Find where the given text appears and provide that cell's center as (X, Y) coordinate. 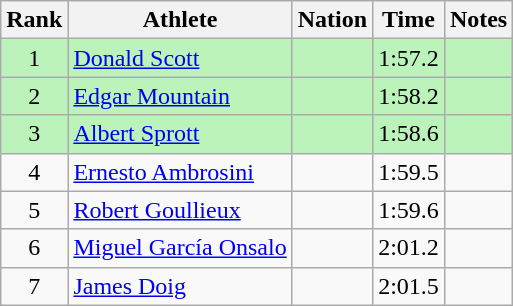
Notes (478, 20)
5 (34, 210)
1 (34, 58)
Miguel García Onsalo (180, 248)
Ernesto Ambrosini (180, 172)
Edgar Mountain (180, 96)
Time (409, 20)
4 (34, 172)
2:01.5 (409, 286)
1:58.6 (409, 134)
1:57.2 (409, 58)
2:01.2 (409, 248)
1:59.5 (409, 172)
7 (34, 286)
1:59.6 (409, 210)
3 (34, 134)
Athlete (180, 20)
Nation (332, 20)
James Doig (180, 286)
6 (34, 248)
Albert Sprott (180, 134)
Rank (34, 20)
1:58.2 (409, 96)
Donald Scott (180, 58)
2 (34, 96)
Robert Goullieux (180, 210)
